Pinpoint the cell where the given text exists, returning its (X, Y) midpoint coordinate. 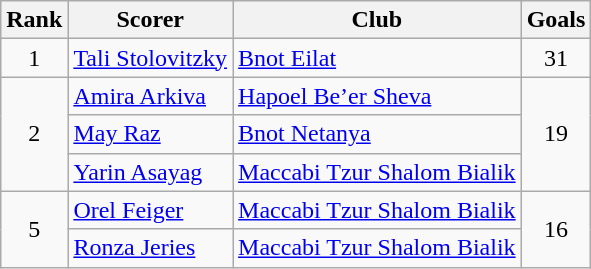
May Raz (150, 134)
19 (556, 134)
Bnot Netanya (378, 134)
16 (556, 229)
1 (34, 58)
2 (34, 134)
Scorer (150, 20)
Amira Arkiva (150, 96)
31 (556, 58)
Yarin Asayag (150, 172)
5 (34, 229)
Bnot Eilat (378, 58)
Rank (34, 20)
Club (378, 20)
Ronza Jeries (150, 248)
Hapoel Be’er Sheva (378, 96)
Tali Stolovitzky (150, 58)
Goals (556, 20)
Orel Feiger (150, 210)
